Capture the cell that displays the provided text and extract its (x, y) central coordinate. 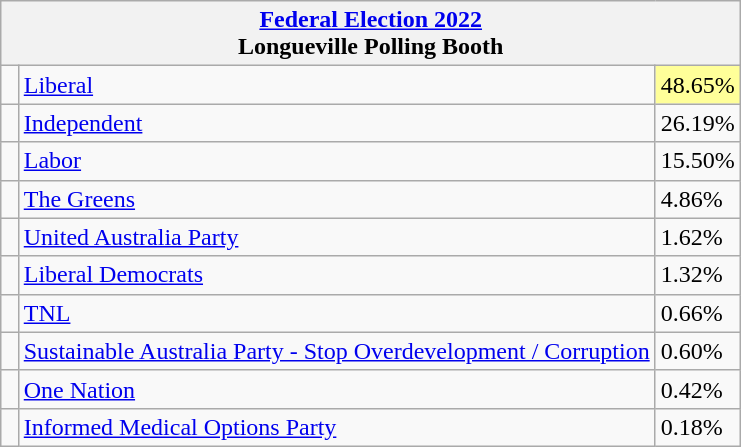
26.19% (698, 123)
Liberal (336, 85)
0.42% (698, 389)
Federal Election 2022Longueville Polling Booth (370, 34)
One Nation (336, 389)
0.18% (698, 427)
Sustainable Australia Party - Stop Overdevelopment / Corruption (336, 351)
Liberal Democrats (336, 275)
1.62% (698, 237)
48.65% (698, 85)
The Greens (336, 199)
United Australia Party (336, 237)
TNL (336, 313)
1.32% (698, 275)
0.60% (698, 351)
Independent (336, 123)
Labor (336, 161)
4.86% (698, 199)
0.66% (698, 313)
Informed Medical Options Party (336, 427)
15.50% (698, 161)
